Detect which cell encompasses the target text, then output its [x, y] center coordinate. 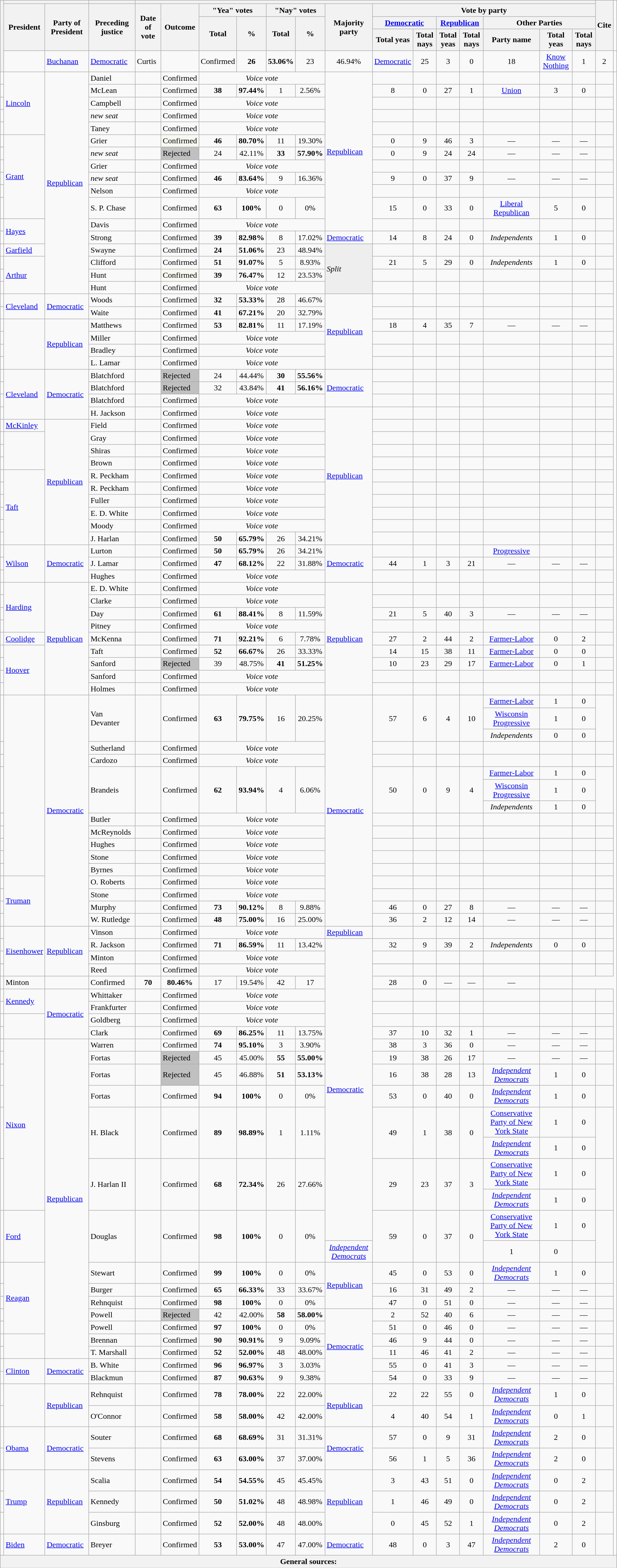
89 [218, 1133]
Wilson [24, 563]
62 [218, 790]
61 [218, 614]
"Nay" votes [295, 10]
Eisenhower [24, 951]
75.00% [251, 920]
13.75% [310, 1033]
Harding [24, 607]
Hayes [24, 231]
90.63% [251, 1378]
43.84% [251, 388]
Warren [112, 1045]
Majority party [349, 27]
Date of vote [148, 27]
Field [112, 426]
Daniel [112, 78]
Van Devanter [112, 718]
Butler [112, 820]
Progressive [512, 551]
Murphy [112, 907]
27.66% [310, 1185]
33.67% [310, 1290]
54.55% [251, 1480]
30 [281, 375]
Cite [604, 25]
Breyer [112, 1544]
70 [148, 982]
9.09% [310, 1340]
78.00% [251, 1395]
74 [218, 1045]
Vote by party [484, 10]
9.88% [310, 907]
53.33% [251, 300]
91.07% [251, 263]
Know Nothing [556, 61]
3.90% [310, 1045]
Brandeis [112, 790]
Split [349, 269]
16.36% [310, 179]
Miller [112, 338]
56 [393, 1459]
13 [471, 1075]
87 [218, 1378]
19.30% [310, 141]
25 [425, 61]
W. Rutledge [112, 920]
53.13% [310, 1075]
McReynolds [112, 832]
57.90% [310, 153]
82.98% [251, 238]
17.02% [310, 238]
Gray [112, 438]
J. Harlan II [112, 1185]
3.03% [310, 1365]
82.81% [251, 325]
13.42% [310, 945]
67.21% [251, 313]
Coolidge [24, 639]
51.06% [251, 250]
79.75% [251, 718]
47.00% [310, 1544]
Day [112, 614]
48.75% [251, 664]
L. Lamar [112, 363]
55.56% [310, 375]
46.67% [310, 300]
Garfield [24, 250]
Union [512, 91]
6.06% [310, 790]
Scalia [112, 1480]
Hoover [24, 670]
H. Black [112, 1133]
Waite [112, 313]
Strong [112, 238]
Brennan [112, 1340]
McLean [112, 91]
Outcome [180, 27]
1.11% [310, 1133]
Truman [24, 901]
68.69% [251, 1438]
95.10% [251, 1045]
Bradley [112, 350]
76.47% [251, 275]
45.45% [310, 1480]
83.64% [251, 179]
Swayne [112, 250]
Fuller [112, 501]
72.34% [251, 1185]
7.78% [310, 639]
19 [393, 1058]
80.70% [251, 141]
Other Parties [539, 23]
2.56% [310, 91]
97 [218, 1328]
56.16% [310, 388]
63.00% [251, 1459]
Party of President [67, 27]
Lincoln [24, 103]
Douglas [112, 1236]
59 [393, 1236]
Davis [112, 225]
23.53% [310, 275]
Byrnes [112, 870]
31.31% [310, 1438]
86.25% [251, 1033]
Obama [24, 1448]
Clarke [112, 601]
H. Jackson [112, 413]
Whittaker [112, 995]
96 [218, 1365]
R. Jackson [112, 945]
55.00% [310, 1058]
92.21% [251, 639]
46.94% [349, 61]
65 [218, 1290]
General sources: [308, 1561]
Buchanan [67, 61]
98.89% [251, 1133]
48.98% [310, 1501]
Biden [24, 1544]
Brown [112, 463]
B. White [112, 1365]
Nixon [24, 1125]
J. Harlan [112, 538]
17.19% [310, 325]
Stewart [112, 1273]
T. Marshall [112, 1353]
Goldberg [112, 1020]
96.97% [251, 1365]
20 [281, 313]
90.91% [251, 1340]
Clinton [24, 1371]
25.00% [310, 920]
8.93% [310, 263]
Sutherland [112, 748]
Stevens [112, 1459]
66.33% [251, 1290]
Cardozo [112, 760]
Party name [512, 40]
Blackmun [112, 1378]
80.46% [180, 982]
78 [218, 1395]
68.12% [251, 563]
32.79% [310, 313]
19.54% [251, 982]
Arthur [24, 275]
Reed [112, 970]
42.11% [251, 153]
51.25% [310, 664]
20.25% [310, 718]
Reagan [24, 1298]
99 [218, 1273]
33.33% [310, 651]
37.00% [310, 1459]
43 [425, 1480]
Lurton [112, 551]
Frankfurter [112, 1008]
90.12% [251, 907]
90 [218, 1340]
31.88% [310, 563]
Trump [24, 1501]
9.38% [310, 1378]
Shiras [112, 451]
J. Lamar [112, 563]
Pitney [112, 626]
Clark [112, 1033]
88.41% [251, 614]
35 [448, 325]
73 [218, 907]
Grant [24, 177]
President [24, 27]
11.59% [310, 614]
Liberal Republican [512, 208]
44.44% [251, 375]
93.94% [251, 790]
46.88% [251, 1075]
22.00% [310, 1395]
48.94% [310, 250]
Souter [112, 1438]
O'Connor [112, 1416]
"Yea" votes [232, 10]
86.59% [251, 945]
66.67% [251, 651]
Ford [24, 1236]
45.00% [251, 1058]
Burger [112, 1290]
Woods [112, 300]
O. Roberts [112, 882]
53.00% [251, 1544]
Nelson [112, 191]
Taney [112, 128]
McKinley [24, 426]
Ginsburg [112, 1523]
53.06% [281, 61]
Preceding justice [112, 27]
Curtis [148, 61]
Vinson [112, 932]
94 [218, 1096]
51.02% [251, 1501]
Holmes [112, 689]
Clifford [112, 263]
Matthews [112, 325]
McKenna [112, 639]
97.44% [251, 91]
Campbell [112, 103]
S. P. Chase [112, 208]
7 [471, 325]
Moody [112, 526]
69 [218, 1033]
